Capture the cell that displays the provided text and extract its [X, Y] central coordinate. 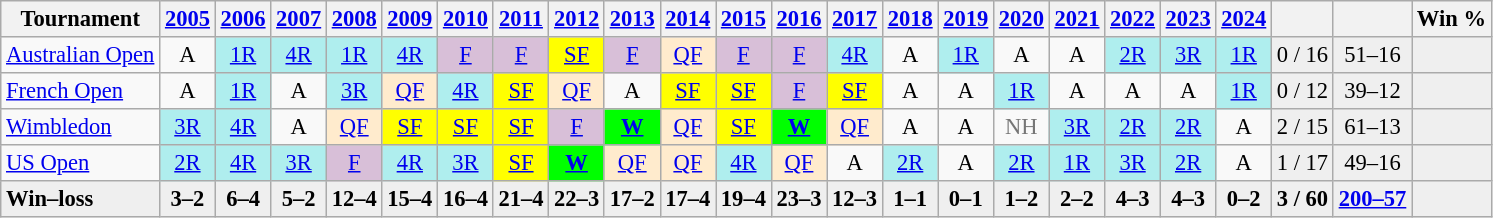
Tournament [80, 19]
49–16 [1372, 163]
2015 [744, 19]
US Open [80, 163]
2011 [521, 19]
0–2 [1244, 199]
1–1 [910, 199]
3 / 60 [1303, 199]
2021 [1077, 19]
0–1 [966, 199]
NH [1022, 127]
200–57 [1372, 199]
French Open [80, 91]
2014 [688, 19]
2009 [410, 19]
1–2 [1022, 199]
23–3 [799, 199]
2 / 15 [1303, 127]
2010 [466, 19]
12–3 [855, 199]
39–12 [1372, 91]
2016 [799, 19]
2019 [966, 19]
5–2 [299, 199]
21–4 [521, 199]
2–2 [1077, 199]
16–4 [466, 199]
19–4 [744, 199]
2007 [299, 19]
51–16 [1372, 55]
2008 [354, 19]
17–2 [632, 199]
1 / 17 [1303, 163]
22–3 [577, 199]
2017 [855, 19]
2013 [632, 19]
Win–loss [80, 199]
61–13 [1372, 127]
2022 [1133, 19]
12–4 [354, 199]
2024 [1244, 19]
0 / 12 [1303, 91]
Wimbledon [80, 127]
2023 [1188, 19]
Win % [1452, 19]
2006 [243, 19]
Australian Open [80, 55]
3–2 [188, 199]
17–4 [688, 199]
2020 [1022, 19]
2005 [188, 19]
6–4 [243, 199]
2018 [910, 19]
2012 [577, 19]
15–4 [410, 199]
0 / 16 [1303, 55]
